Provide the [x, y] coordinate of the cell's center where the given text is located.  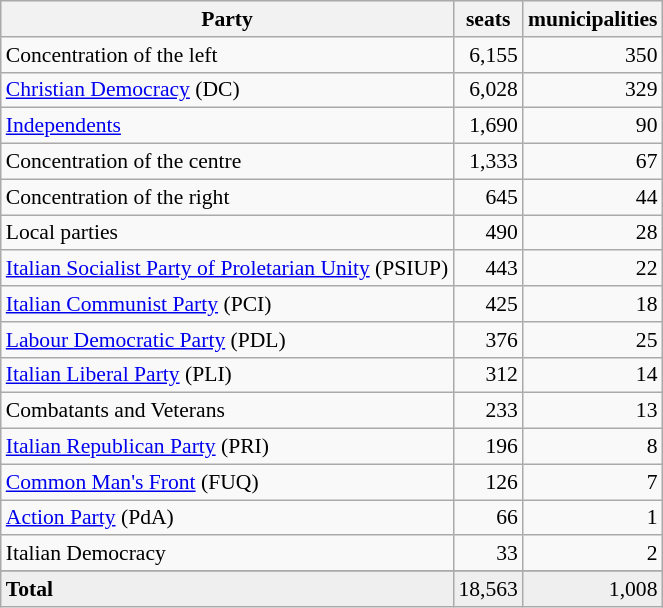
196 [488, 447]
329 [593, 90]
67 [593, 162]
376 [488, 340]
6,028 [488, 90]
Common Man's Front (FUQ) [228, 482]
1,333 [488, 162]
Total [228, 589]
1,008 [593, 589]
33 [488, 554]
443 [488, 269]
1 [593, 518]
7 [593, 482]
233 [488, 411]
44 [593, 197]
28 [593, 233]
Concentration of the left [228, 55]
2 [593, 554]
Christian Democracy (DC) [228, 90]
Concentration of the right [228, 197]
14 [593, 375]
Action Party (PdA) [228, 518]
seats [488, 19]
Local parties [228, 233]
66 [488, 518]
18,563 [488, 589]
645 [488, 197]
1,690 [488, 126]
90 [593, 126]
Concentration of the centre [228, 162]
Italian Democracy [228, 554]
8 [593, 447]
425 [488, 304]
municipalities [593, 19]
Combatants and Veterans [228, 411]
312 [488, 375]
18 [593, 304]
Italian Socialist Party of Proletarian Unity (PSIUP) [228, 269]
Party [228, 19]
Labour Democratic Party (PDL) [228, 340]
490 [488, 233]
126 [488, 482]
Italian Communist Party (PCI) [228, 304]
Italian Republican Party (PRI) [228, 447]
350 [593, 55]
Independents [228, 126]
Italian Liberal Party (PLI) [228, 375]
6,155 [488, 55]
22 [593, 269]
25 [593, 340]
13 [593, 411]
